Return the [X, Y] coordinate for the center point of the cell that contains the specified text.  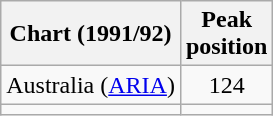
124 [226, 85]
Australia (ARIA) [91, 85]
Chart (1991/92) [91, 34]
Peakposition [226, 34]
